Find where the given text appears and provide that cell's center as [X, Y] coordinate. 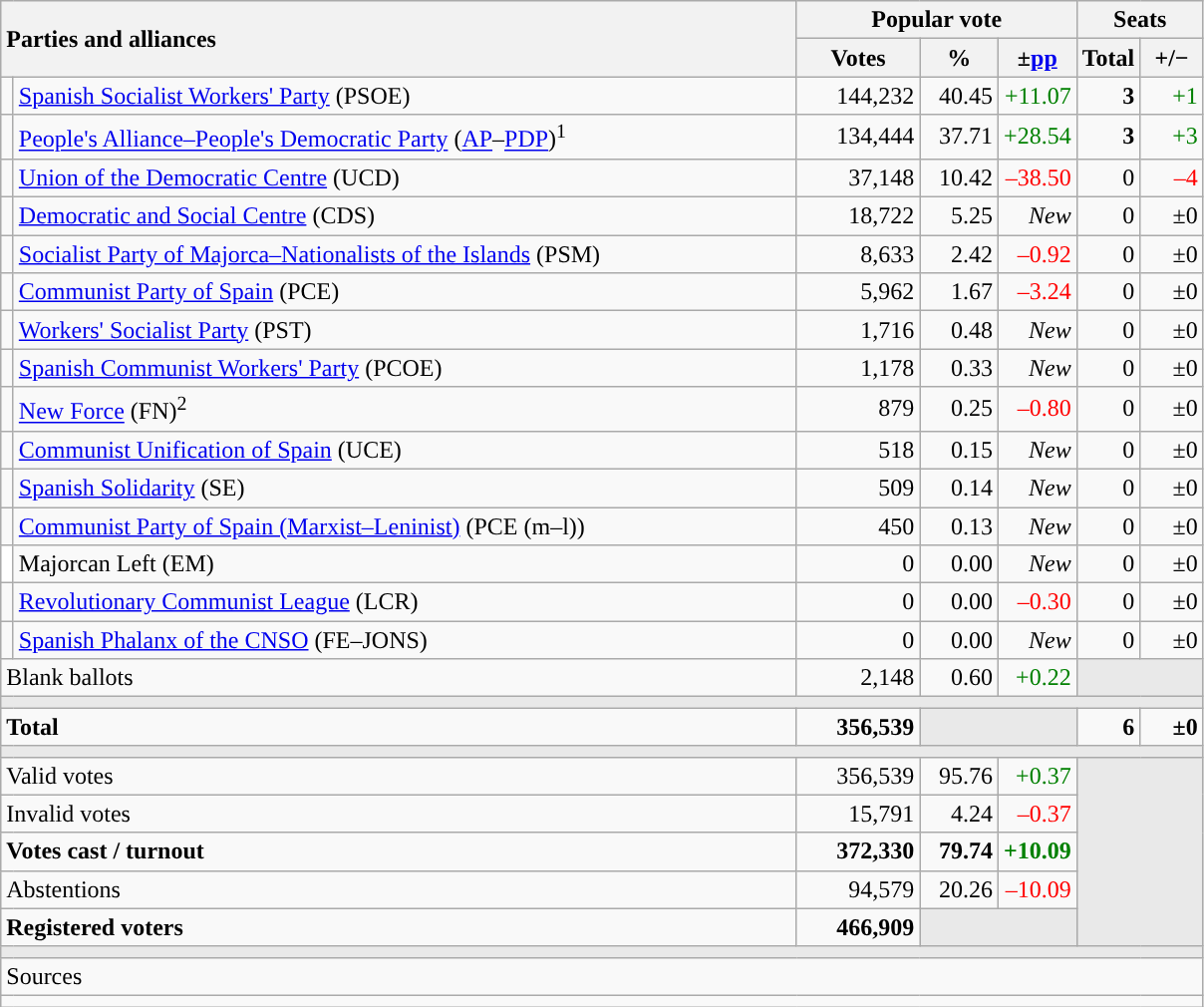
2,148 [858, 678]
Communist Party of Spain (Marxist–Leninist) (PCE (m–l)) [405, 526]
5,962 [858, 292]
18,722 [858, 216]
+28.54 [1037, 138]
37,148 [858, 177]
New Force (FN)2 [405, 409]
Majorcan Left (EM) [405, 564]
5.25 [959, 216]
0.33 [959, 368]
Democratic and Social Centre (CDS) [405, 216]
–0.30 [1037, 602]
Spanish Solidarity (SE) [405, 488]
People's Alliance–People's Democratic Party (AP–PDP)1 [405, 138]
Votes cast / turnout [399, 851]
Socialist Party of Majorca–Nationalists of the Islands (PSM) [405, 254]
Abstentions [399, 889]
Valid votes [399, 776]
372,330 [858, 851]
466,909 [858, 927]
–3.24 [1037, 292]
+0.37 [1037, 776]
–0.80 [1037, 409]
Communist Party of Spain (PCE) [405, 292]
0.15 [959, 450]
Spanish Socialist Workers' Party (PSOE) [405, 96]
79.74 [959, 851]
95.76 [959, 776]
0.13 [959, 526]
15,791 [858, 814]
Popular vote [937, 20]
0.25 [959, 409]
0.14 [959, 488]
Seats [1140, 20]
+1 [1172, 96]
134,444 [858, 138]
450 [858, 526]
1.67 [959, 292]
2.42 [959, 254]
0.48 [959, 330]
144,232 [858, 96]
40.45 [959, 96]
–0.92 [1037, 254]
Revolutionary Communist League (LCR) [405, 602]
509 [858, 488]
±pp [1037, 58]
Communist Unification of Spain (UCE) [405, 450]
518 [858, 450]
+11.07 [1037, 96]
1,178 [858, 368]
10.42 [959, 177]
+0.22 [1037, 678]
+10.09 [1037, 851]
–0.37 [1037, 814]
Workers' Socialist Party (PST) [405, 330]
Spanish Communist Workers' Party (PCOE) [405, 368]
879 [858, 409]
1,716 [858, 330]
Votes [858, 58]
8,633 [858, 254]
0.60 [959, 678]
Sources [602, 976]
Union of the Democratic Centre (UCD) [405, 177]
4.24 [959, 814]
+3 [1172, 138]
Invalid votes [399, 814]
94,579 [858, 889]
–38.50 [1037, 177]
–10.09 [1037, 889]
37.71 [959, 138]
% [959, 58]
Blank ballots [399, 678]
+/− [1172, 58]
Parties and alliances [399, 39]
Spanish Phalanx of the CNSO (FE–JONS) [405, 640]
20.26 [959, 889]
–4 [1172, 177]
6 [1108, 727]
Registered voters [399, 927]
